Locate the cell with the specified text and output its (x, y) center coordinate. 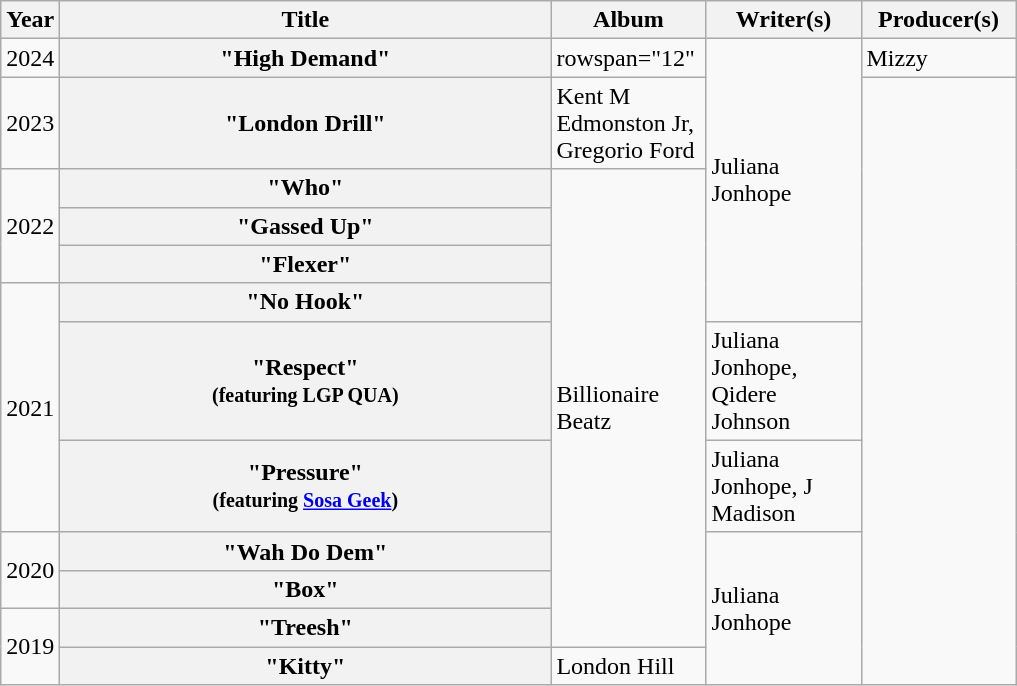
Title (306, 20)
"Flexer" (306, 264)
"London Drill" (306, 123)
"Treesh" (306, 627)
Kent M Edmonston Jr, Gregorio Ford (628, 123)
"Gassed Up" (306, 226)
"High Demand" (306, 58)
2023 (30, 123)
2022 (30, 226)
London Hill (628, 665)
2021 (30, 408)
Writer(s) (784, 20)
"Box" (306, 589)
Mizzy (938, 58)
Producer(s) (938, 20)
2020 (30, 570)
"Wah Do Dem" (306, 551)
"Pressure"(featuring Sosa Geek) (306, 486)
Year (30, 20)
"No Hook" (306, 302)
Album (628, 20)
Juliana Jonhope, Qidere Johnson (784, 380)
2019 (30, 646)
Juliana Jonhope, J Madison (784, 486)
2024 (30, 58)
rowspan="12" (628, 58)
Billionaire Beatz (628, 408)
"Who" (306, 188)
"Respect"(featuring LGP QUA) (306, 380)
"Kitty" (306, 665)
